From the cell containing the given text, extract its center point as (x, y) coordinate. 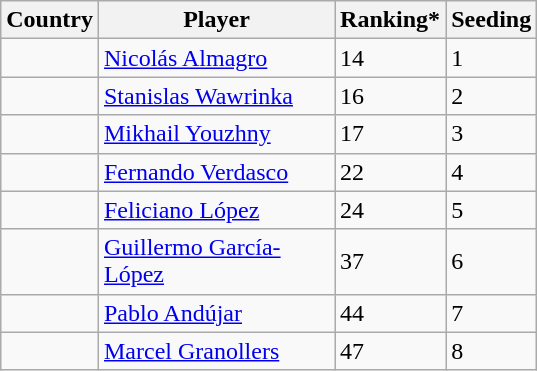
Marcel Granollers (216, 351)
16 (390, 96)
37 (390, 262)
4 (492, 172)
3 (492, 134)
Ranking* (390, 20)
17 (390, 134)
24 (390, 210)
14 (390, 58)
Country (50, 20)
Stanislas Wawrinka (216, 96)
Pablo Andújar (216, 313)
5 (492, 210)
2 (492, 96)
1 (492, 58)
Nicolás Almagro (216, 58)
22 (390, 172)
8 (492, 351)
7 (492, 313)
44 (390, 313)
Seeding (492, 20)
6 (492, 262)
Player (216, 20)
Feliciano López (216, 210)
Fernando Verdasco (216, 172)
47 (390, 351)
Guillermo García-López (216, 262)
Mikhail Youzhny (216, 134)
